Determine the [x, y] coordinate at the center of the cell enclosing the given text.  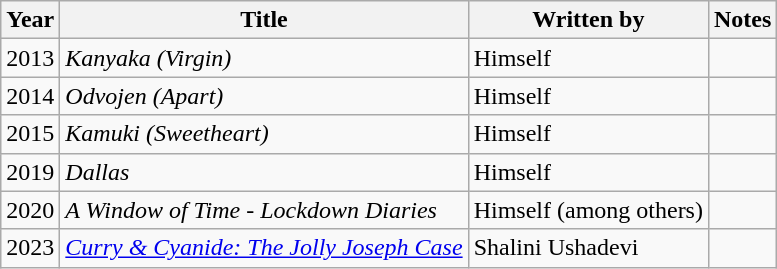
Kanyaka (Virgin) [264, 58]
Curry & Cyanide: The Jolly Joseph Case [264, 248]
2013 [30, 58]
Shalini Ushadevi [588, 248]
Himself (among others) [588, 210]
2015 [30, 134]
Written by [588, 20]
2020 [30, 210]
Odvojen (Apart) [264, 96]
2019 [30, 172]
Kamuki (Sweetheart) [264, 134]
2014 [30, 96]
Dallas [264, 172]
A Window of Time - Lockdown Diaries [264, 210]
Year [30, 20]
Notes [742, 20]
Title [264, 20]
2023 [30, 248]
